Return (X, Y) of the center of cell containing provided text 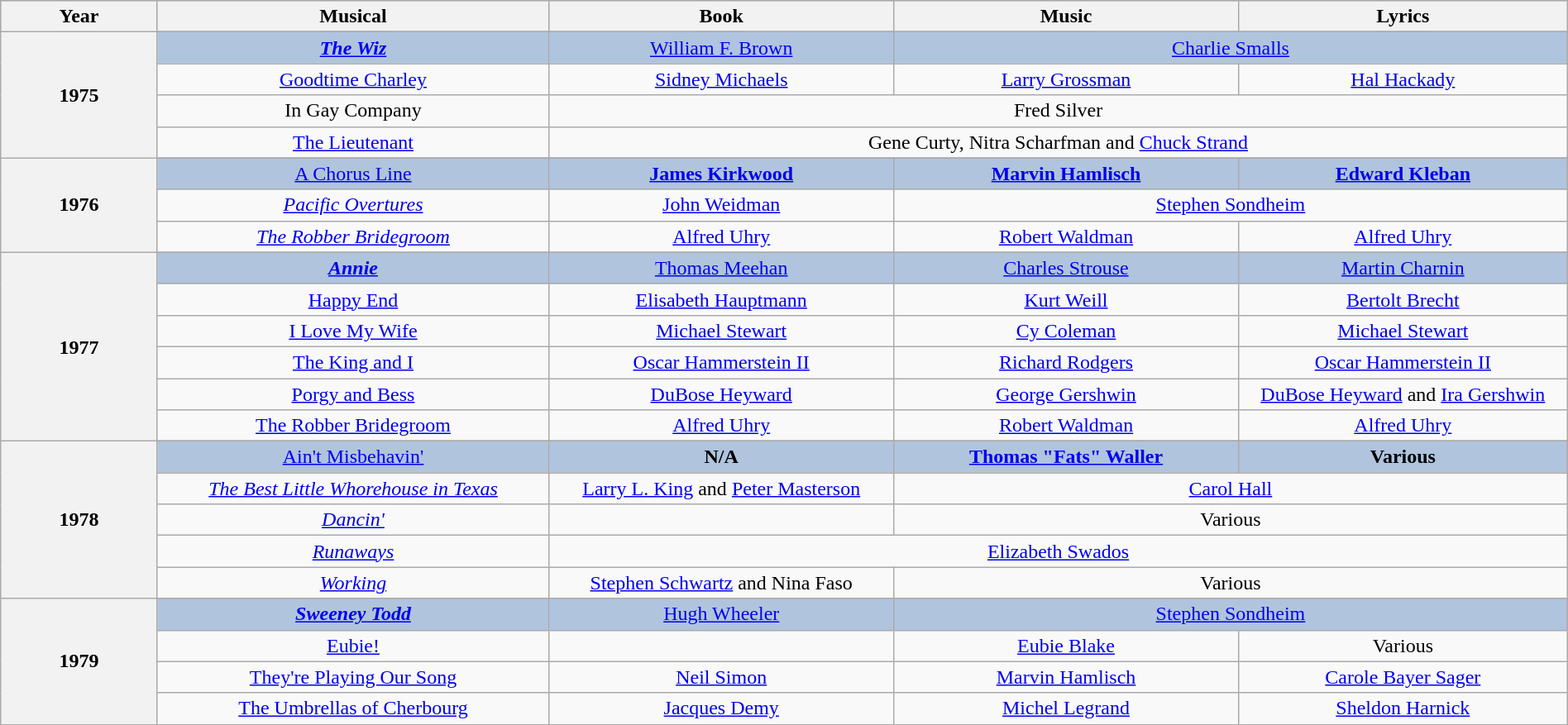
Sidney Michaels (721, 79)
Goodtime Charley (353, 79)
Jacques Demy (721, 708)
Larry L. King and Peter Masterson (721, 489)
Hal Hackady (1403, 79)
Dancin' (353, 520)
Thomas Meehan (721, 268)
Elisabeth Hauptmann (721, 299)
The Lieutenant (353, 142)
Fred Silver (1059, 111)
1975 (79, 95)
DuBose Heyward and Ira Gershwin (1403, 394)
DuBose Heyward (721, 394)
Year (79, 17)
Martin Charnin (1403, 268)
They're Playing Our Song (353, 677)
Lyrics (1403, 17)
Thomas "Fats" Waller (1067, 457)
Runaways (353, 551)
The Best Little Whorehouse in Texas (353, 489)
A Chorus Line (353, 174)
Kurt Weill (1067, 299)
1979 (79, 661)
Larry Grossman (1067, 79)
James Kirkwood (721, 174)
John Weidman (721, 205)
Musical (353, 17)
Charlie Smalls (1231, 48)
1976 (79, 205)
Sweeney Todd (353, 614)
George Gershwin (1067, 394)
Edward Kleban (1403, 174)
Hugh Wheeler (721, 614)
Elizabeth Swados (1059, 551)
The King and I (353, 362)
Happy End (353, 299)
Bertolt Brecht (1403, 299)
Sheldon Harnick (1403, 708)
Carole Bayer Sager (1403, 677)
1977 (79, 346)
Annie (353, 268)
Charles Strouse (1067, 268)
Eubie Blake (1067, 646)
Pacific Overtures (353, 205)
In Gay Company (353, 111)
N/A (721, 457)
Cy Coleman (1067, 331)
Gene Curty, Nitra Scharfman and Chuck Strand (1059, 142)
Porgy and Bess (353, 394)
Michel Legrand (1067, 708)
William F. Brown (721, 48)
Music (1067, 17)
Book (721, 17)
I Love My Wife (353, 331)
Carol Hall (1231, 489)
The Wiz (353, 48)
Working (353, 583)
1978 (79, 520)
Ain't Misbehavin' (353, 457)
Richard Rodgers (1067, 362)
Stephen Schwartz and Nina Faso (721, 583)
Eubie! (353, 646)
Neil Simon (721, 677)
The Umbrellas of Cherbourg (353, 708)
